Identify which cell holds the provided text, then report its (x, y) central coordinate. 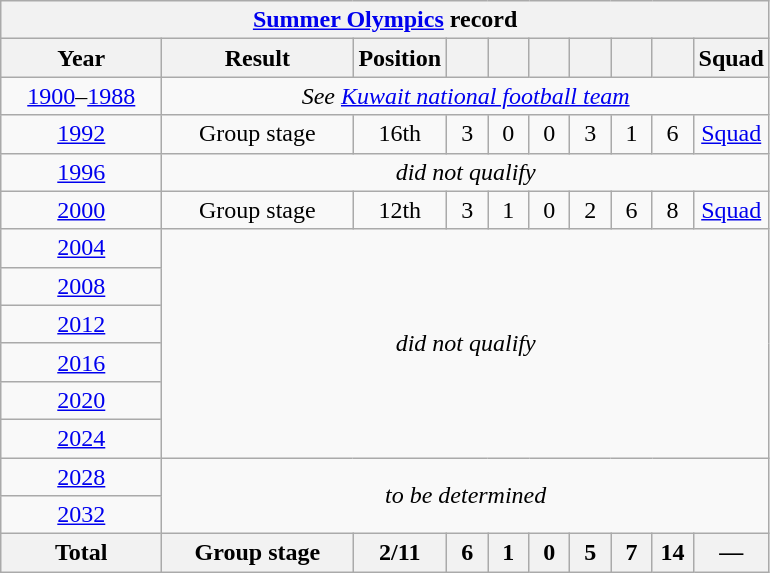
to be determined (466, 496)
1900–1988 (82, 96)
8 (672, 210)
Summer Olympics record (386, 20)
12th (400, 210)
14 (672, 553)
2028 (82, 477)
7 (632, 553)
See Kuwait national football team (466, 96)
16th (400, 134)
2024 (82, 438)
5 (590, 553)
1996 (82, 172)
2012 (82, 324)
Total (82, 553)
2032 (82, 515)
2000 (82, 210)
— (731, 553)
2/11 (400, 553)
Result (258, 58)
Position (400, 58)
1992 (82, 134)
2016 (82, 362)
Year (82, 58)
2 (590, 210)
2008 (82, 286)
2004 (82, 248)
2020 (82, 400)
